Return (X, Y) of the center of cell containing provided text 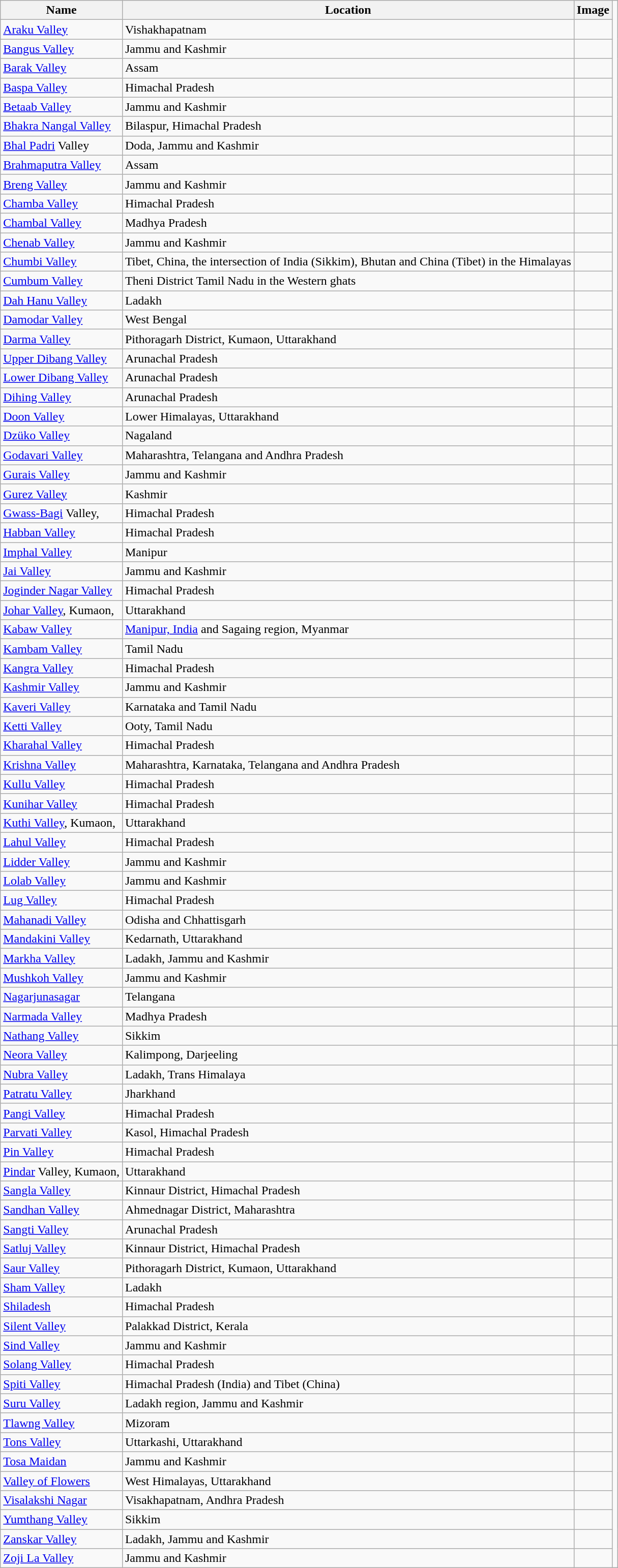
Ladakh, Trans Himalaya (348, 1074)
Ooty, Tamil Nadu (348, 726)
Tamil Nadu (348, 649)
Lidder Valley (62, 862)
Breng Valley (62, 184)
Kashmir (348, 494)
Lower Himalayas, Uttarakhand (348, 416)
Palakkad District, Kerala (348, 1326)
Location (348, 10)
Bilaspur, Himachal Pradesh (348, 126)
Zoji La Valley (62, 1558)
Saur Valley (62, 1268)
Nagaland (348, 436)
Theni District Tamil Nadu in the Western ghats (348, 281)
Godavari Valley (62, 455)
Doda, Jammu and Kashmir (348, 145)
Nubra Valley (62, 1074)
Silent Valley (62, 1326)
Tosa Maidan (62, 1461)
Ahmednagar District, Maharashtra (348, 1210)
Jai Valley (62, 571)
Vishakhapatnam (348, 29)
Chambal Valley (62, 223)
West Himalayas, Uttarakhand (348, 1481)
Brahmaputra Valley (62, 165)
Bhal Padri Valley (62, 145)
Kabaw Valley (62, 629)
Name (62, 10)
Chumbi Valley (62, 262)
Visakhapatnam, Andhra Pradesh (348, 1500)
Maharashtra, Telangana and Andhra Pradesh (348, 455)
Narmada Valley (62, 1016)
Pin Valley (62, 1152)
Araku Valley (62, 29)
Betaab Valley (62, 107)
Nathang Valley (62, 1036)
Chenab Valley (62, 243)
Kangra Valley (62, 668)
Suru Valley (62, 1403)
Kasol, Himachal Pradesh (348, 1132)
Mushkoh Valley (62, 978)
Gwass-Bagi Valley, (62, 513)
Sham Valley (62, 1287)
Joginder Nagar Valley (62, 591)
Krishna Valley (62, 765)
Neora Valley (62, 1055)
Kedarnath, Uttarakhand (348, 939)
Solang Valley (62, 1365)
Habban Valley (62, 532)
Markha Valley (62, 958)
Kambam Valley (62, 649)
Pindar Valley, Kumaon, (62, 1171)
Bangus Valley (62, 49)
Valley of Flowers (62, 1481)
Baspa Valley (62, 87)
Johar Valley, Kumaon, (62, 610)
Barak Valley (62, 68)
Kunihar Valley (62, 803)
Doon Valley (62, 416)
West Bengal (348, 320)
Nagarjunasagar (62, 997)
Kuthi Valley, Kumaon, (62, 823)
Visalakshi Nagar (62, 1500)
Patratu Valley (62, 1094)
Damodar Valley (62, 320)
Bhakra Nangal Valley (62, 126)
Tlawng Valley (62, 1423)
Dah Hanu Valley (62, 300)
Jharkhand (348, 1094)
Lower Dibang Valley (62, 378)
Spiti Valley (62, 1384)
Image (593, 10)
Lug Valley (62, 900)
Chamba Valley (62, 203)
Imphal Valley (62, 552)
Kaveri Valley (62, 707)
Darma Valley (62, 339)
Kalimpong, Darjeeling (348, 1055)
Sandhan Valley (62, 1210)
Mahanadi Valley (62, 920)
Karnataka and Tamil Nadu (348, 707)
Telangana (348, 997)
Gurez Valley (62, 494)
Dihing Valley (62, 397)
Yumthang Valley (62, 1520)
Manipur (348, 552)
Gurais Valley (62, 474)
Lahul Valley (62, 842)
Kharahal Valley (62, 745)
Kashmir Valley (62, 687)
Upper Dibang Valley (62, 358)
Cumbum Valley (62, 281)
Uttarkashi, Uttarakhand (348, 1442)
Maharashtra, Karnataka, Telangana and Andhra Pradesh (348, 765)
Manipur, India and Sagaing region, Myanmar (348, 629)
Kullu Valley (62, 784)
Tibet, China, the intersection of India (Sikkim), Bhutan and China (Tibet) in the Himalayas (348, 262)
Ketti Valley (62, 726)
Odisha and Chhattisgarh (348, 920)
Mandakini Valley (62, 939)
Sangti Valley (62, 1229)
Sangla Valley (62, 1191)
Sind Valley (62, 1345)
Shiladesh (62, 1307)
Lolab Valley (62, 881)
Satluj Valley (62, 1249)
Tons Valley (62, 1442)
Mizoram (348, 1423)
Dzüko Valley (62, 436)
Parvati Valley (62, 1132)
Zanskar Valley (62, 1539)
Pangi Valley (62, 1113)
Ladakh region, Jammu and Kashmir (348, 1403)
Himachal Pradesh (India) and Tibet (China) (348, 1384)
